Return (X, Y) of the center of cell containing provided text 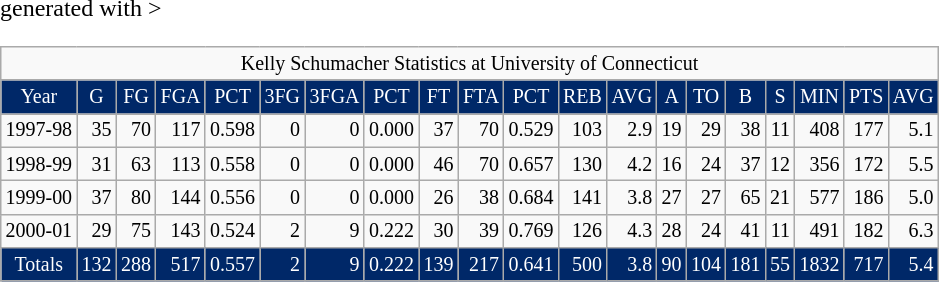
12 (780, 164)
26 (438, 198)
0.598 (232, 130)
MIN (820, 96)
5.0 (913, 198)
46 (438, 164)
FTA (481, 96)
143 (180, 230)
1999-00 (39, 198)
FGA (180, 96)
16 (672, 164)
90 (672, 264)
500 (582, 264)
FG (136, 96)
186 (866, 198)
35 (96, 130)
177 (866, 130)
113 (180, 164)
182 (866, 230)
PTS (866, 96)
0.556 (232, 198)
717 (866, 264)
21 (780, 198)
6.3 (913, 230)
TO (706, 96)
A (672, 96)
Kelly Schumacher Statistics at University of Connecticut (470, 64)
5.1 (913, 130)
Totals (39, 264)
1998-99 (39, 164)
41 (746, 230)
517 (180, 264)
0.641 (531, 264)
144 (180, 198)
126 (582, 230)
577 (820, 198)
3FGA (334, 96)
75 (136, 230)
31 (96, 164)
G (96, 96)
356 (820, 164)
408 (820, 130)
30 (438, 230)
80 (136, 198)
2000-01 (39, 230)
1832 (820, 264)
4.3 (632, 230)
1997-98 (39, 130)
181 (746, 264)
39 (481, 230)
0.524 (232, 230)
4.2 (632, 164)
5.4 (913, 264)
55 (780, 264)
117 (180, 130)
288 (136, 264)
FT (438, 96)
28 (672, 230)
19 (672, 130)
132 (96, 264)
3FG (282, 96)
2.9 (632, 130)
5.5 (913, 164)
65 (746, 198)
S (780, 96)
0.529 (531, 130)
0.558 (232, 164)
0.557 (232, 264)
0.684 (531, 198)
63 (136, 164)
139 (438, 264)
217 (481, 264)
B (746, 96)
141 (582, 198)
0.769 (531, 230)
Year (39, 96)
130 (582, 164)
172 (866, 164)
491 (820, 230)
103 (582, 130)
0.657 (531, 164)
REB (582, 96)
104 (706, 264)
